Find where the given text appears and provide that cell's center as [X, Y] coordinate. 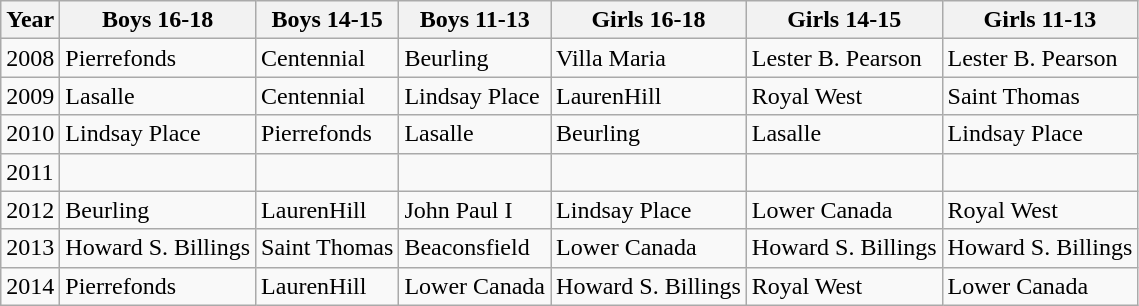
2012 [30, 210]
John Paul I [475, 210]
Beaconsfield [475, 248]
Year [30, 20]
Boys 16-18 [158, 20]
Girls 11-13 [1040, 20]
2008 [30, 58]
Boys 14-15 [328, 20]
Boys 11-13 [475, 20]
2013 [30, 248]
2010 [30, 134]
2011 [30, 172]
Girls 14-15 [844, 20]
Girls 16-18 [649, 20]
Villa Maria [649, 58]
2009 [30, 96]
2014 [30, 286]
